Capture the cell that displays the provided text and extract its (X, Y) central coordinate. 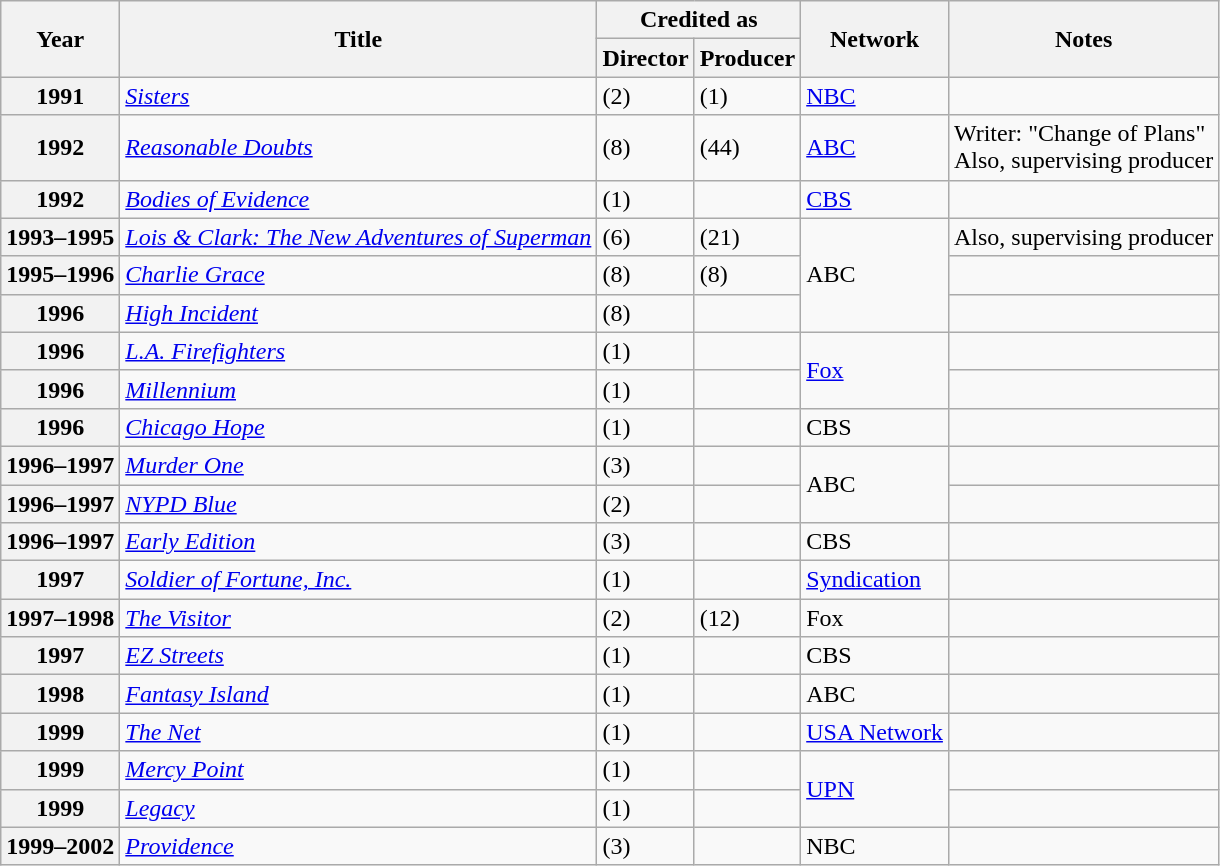
Lois & Clark: The New Adventures of Superman (358, 237)
Title (358, 39)
(6) (646, 237)
Year (60, 39)
Reasonable Doubts (358, 148)
1999–2002 (60, 846)
The Net (358, 732)
USA Network (875, 732)
L.A. Firefighters (358, 351)
Director (646, 58)
NYPD Blue (358, 503)
UPN (875, 789)
EZ Streets (358, 656)
The Visitor (358, 618)
High Incident (358, 313)
Writer: "Change of Plans" Also, supervising producer (1083, 148)
Providence (358, 846)
1995–1996 (60, 275)
Credited as (699, 20)
1991 (60, 96)
1997–1998 (60, 618)
Sisters (358, 96)
Syndication (875, 580)
(12) (748, 618)
Soldier of Fortune, Inc. (358, 580)
Bodies of Evidence (358, 199)
Mercy Point (358, 770)
Murder One (358, 465)
Producer (748, 58)
Charlie Grace (358, 275)
1998 (60, 694)
1993–1995 (60, 237)
Also, supervising producer (1083, 237)
Fantasy Island (358, 694)
Early Edition (358, 542)
Millennium (358, 389)
Legacy (358, 808)
(21) (748, 237)
Notes (1083, 39)
Network (875, 39)
(44) (748, 148)
Chicago Hope (358, 427)
